Identify which cell holds the provided text, then report its (x, y) central coordinate. 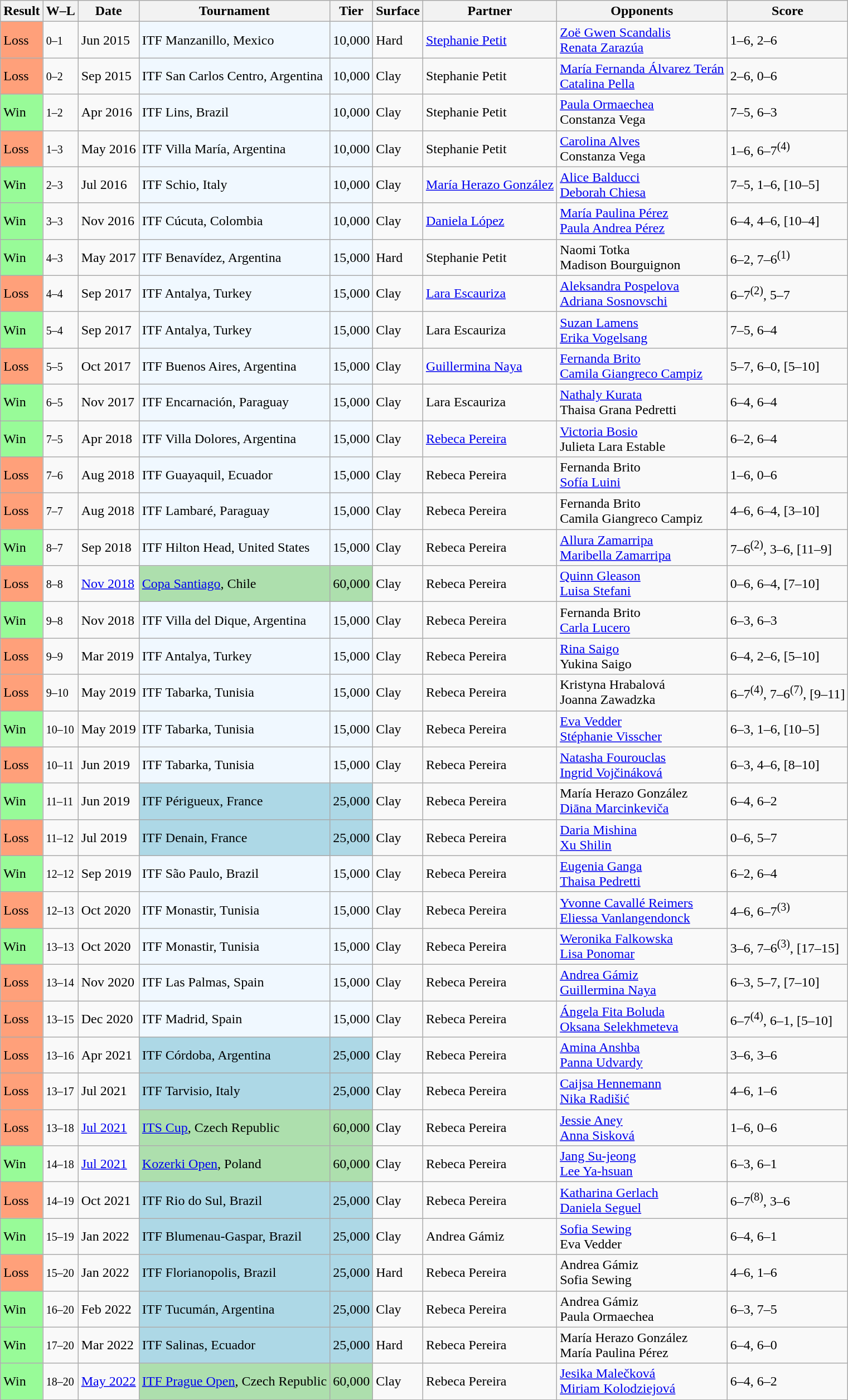
13–16 (60, 1056)
6–3, 5–7, [7–10] (787, 982)
14–18 (60, 1164)
Sep 2019 (108, 874)
Fernanda Brito Carla Lucero (642, 620)
5–4 (60, 330)
ITF Manzanillo, Mexico (234, 40)
6–2, 7–6(1) (787, 257)
11–12 (60, 837)
0–2 (60, 76)
Sep 2018 (108, 547)
ITF Florianopolis, Brazil (234, 1273)
6–3, 6–3 (787, 620)
15–20 (60, 1273)
María Fernanda Álvarez Terán Catalina Pella (642, 76)
2–6, 0–6 (787, 76)
6–3, 7–5 (787, 1309)
11–11 (60, 801)
8–8 (60, 584)
Daniela López (490, 221)
ITF Guayaquil, Ecuador (234, 475)
Jun 2015 (108, 40)
9–10 (60, 692)
Ángela Fita Boluda Oksana Selekhmeteva (642, 1019)
16–20 (60, 1309)
12–12 (60, 874)
Katharina Gerlach Daniela Seguel (642, 1200)
6–4, 2–6, [5–10] (787, 657)
5–7, 6–0, [5–10] (787, 366)
6–3, 4–6, [8–10] (787, 765)
ITF Las Palmas, Spain (234, 982)
ITF Prague Open, Czech Republic (234, 1381)
4–3 (60, 257)
ITF Tucumán, Argentina (234, 1309)
ITF Périgueux, France (234, 801)
Eugenia Ganga Thaisa Pedretti (642, 874)
Naomi Totka Madison Bourguignon (642, 257)
Nov 2016 (108, 221)
6–4, 4–6, [10–4] (787, 221)
Rina Saigo Yukina Saigo (642, 657)
1–2 (60, 113)
6–7(4), 7–6(7), [9–11] (787, 692)
ITF Rio do Sul, Brazil (234, 1200)
6–7(4), 6–1, [5–10] (787, 1019)
Mar 2022 (108, 1345)
Andrea Gámiz Paula Ormaechea (642, 1309)
ITF Villa María, Argentina (234, 148)
ITF Villa Dolores, Argentina (234, 438)
1–6, 2–6 (787, 40)
1–3 (60, 148)
7–6(2), 3–6, [11–9] (787, 547)
ITF Denain, France (234, 837)
Kozerki Open, Poland (234, 1164)
13–15 (60, 1019)
Paula Ormaechea Constanza Vega (642, 113)
Tournament (234, 11)
Fernanda Brito Sofía Luini (642, 475)
0–1 (60, 40)
4–6, 6–7(3) (787, 910)
Caijsa Hennemann Nika Radišić (642, 1091)
ITF Benavídez, Argentina (234, 257)
ITF Salinas, Ecuador (234, 1345)
Oct 2017 (108, 366)
Andrea Gámiz Guillermina Naya (642, 982)
ITF Buenos Aires, Argentina (234, 366)
Jul 2019 (108, 837)
Allura Zamarripa Maribella Zamarripa (642, 547)
3–3 (60, 221)
9–8 (60, 620)
Surface (398, 11)
Nathaly Kurata Thaisa Grana Pedretti (642, 402)
ITF Madrid, Spain (234, 1019)
Nov 2017 (108, 402)
Date (108, 11)
ITF Villa del Dique, Argentina (234, 620)
María Herazo González Diāna Marcinkeviča (642, 801)
Daria Mishina Xu Shilin (642, 837)
Result (22, 11)
W–L (60, 11)
13–18 (60, 1128)
ITF São Paulo, Brazil (234, 874)
7–6 (60, 475)
Eva Vedder Stéphanie Visscher (642, 729)
1–6, 6–7(4) (787, 148)
Kristyna Hrabalová Joanna Zawadzka (642, 692)
0–6, 6–4, [7–10] (787, 584)
Yvonne Cavallé Reimers Eliessa Vanlangendonck (642, 910)
Aleksandra Pospelova Adriana Sosnovschi (642, 293)
7–5, 6–3 (787, 113)
13–13 (60, 946)
ITF Lambaré, Paraguay (234, 512)
Apr 2021 (108, 1056)
9–9 (60, 657)
María Paulina Pérez Paula Andrea Pérez (642, 221)
6–3, 1–6, [10–5] (787, 729)
Weronika Falkowska Lisa Ponomar (642, 946)
Tier (351, 11)
Nov 2020 (108, 982)
Zoë Gwen Scandalis Renata Zarazúa (642, 40)
ITF Tarvisio, Italy (234, 1091)
Andrea Gámiz Sofia Sewing (642, 1273)
Mar 2019 (108, 657)
ITF Córdoba, Argentina (234, 1056)
3–6, 7–6(3), [17–15] (787, 946)
7–5, 6–4 (787, 330)
6–7(2), 5–7 (787, 293)
Quinn Gleason Luisa Stefani (642, 584)
ITF Encarnación, Paraguay (234, 402)
Apr 2016 (108, 113)
14–19 (60, 1200)
8–7 (60, 547)
Oct 2021 (108, 1200)
ITF Schio, Italy (234, 185)
3–6, 3–6 (787, 1056)
Jessie Aney Anna Sisková (642, 1128)
Guillermina Naya (490, 366)
Partner (490, 11)
7–5, 1–6, [10–5] (787, 185)
10–10 (60, 729)
17–20 (60, 1345)
May 2017 (108, 257)
18–20 (60, 1381)
Sofia Sewing Eva Vedder (642, 1236)
6–4, 6–1 (787, 1236)
Suzan Lamens Erika Vogelsang (642, 330)
5–5 (60, 366)
6–5 (60, 402)
ITS Cup, Czech Republic (234, 1128)
7–5 (60, 438)
May 2016 (108, 148)
15–19 (60, 1236)
6–7(8), 3–6 (787, 1200)
13–14 (60, 982)
10–11 (60, 765)
Copa Santiago, Chile (234, 584)
13–17 (60, 1091)
Jesika Malečková Miriam Kolodziejová (642, 1381)
2–3 (60, 185)
Andrea Gámiz (490, 1236)
Jul 2016 (108, 185)
4–6, 6–4, [3–10] (787, 512)
Apr 2018 (108, 438)
Opponents (642, 11)
Feb 2022 (108, 1309)
Dec 2020 (108, 1019)
Score (787, 11)
6–3, 6–1 (787, 1164)
ITF Blumenau-Gaspar, Brazil (234, 1236)
Jang Su-jeong Lee Ya-hsuan (642, 1164)
7–7 (60, 512)
12–13 (60, 910)
0–6, 5–7 (787, 837)
Natasha Fourouclas Ingrid Vojčináková (642, 765)
May 2022 (108, 1381)
6–4, 6–4 (787, 402)
María Herazo González (490, 185)
ITF San Carlos Centro, Argentina (234, 76)
María Herazo González María Paulina Pérez (642, 1345)
4–4 (60, 293)
ITF Lins, Brazil (234, 113)
Alice Balducci Deborah Chiesa (642, 185)
ITF Hilton Head, United States (234, 547)
Victoria Bosio Julieta Lara Estable (642, 438)
ITF Cúcuta, Colombia (234, 221)
Amina Anshba Panna Udvardy (642, 1056)
Sep 2015 (108, 76)
Carolina Alves Constanza Vega (642, 148)
6–4, 6–0 (787, 1345)
